Extract the [X, Y] coordinate from the center of the cell holding the provided text.  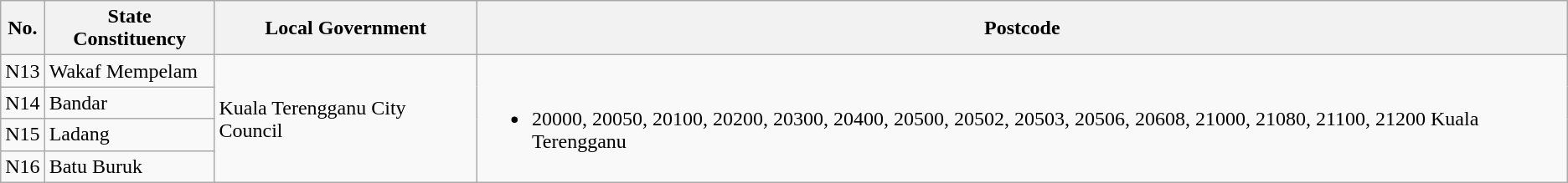
N13 [23, 71]
State Constituency [129, 28]
Kuala Terengganu City Council [345, 119]
Ladang [129, 135]
Wakaf Mempelam [129, 71]
Local Government [345, 28]
N15 [23, 135]
Batu Buruk [129, 166]
No. [23, 28]
Postcode [1022, 28]
Bandar [129, 103]
N14 [23, 103]
N16 [23, 166]
20000, 20050, 20100, 20200, 20300, 20400, 20500, 20502, 20503, 20506, 20608, 21000, 21080, 21100, 21200 Kuala Terengganu [1022, 119]
